Return the [x, y] coordinate for the center point of the cell that contains the specified text.  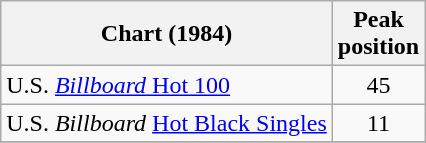
Peakposition [378, 34]
Chart (1984) [167, 34]
45 [378, 85]
U.S. Billboard Hot Black Singles [167, 123]
U.S. Billboard Hot 100 [167, 85]
11 [378, 123]
